Find where the given text appears and provide that cell's center as [X, Y] coordinate. 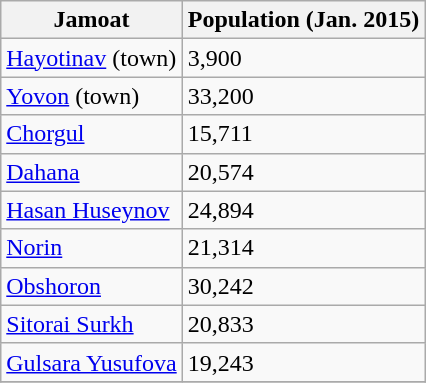
Sitorai Surkh [92, 324]
Yovon (town) [92, 96]
Norin [92, 248]
Hayotinav (town) [92, 58]
33,200 [303, 96]
19,243 [303, 362]
24,894 [303, 210]
20,574 [303, 172]
30,242 [303, 286]
3,900 [303, 58]
20,833 [303, 324]
Jamoat [92, 20]
Gulsara Yusufova [92, 362]
Dahana [92, 172]
Chorgul [92, 134]
15,711 [303, 134]
21,314 [303, 248]
Obshoron [92, 286]
Hasan Huseynov [92, 210]
Population (Jan. 2015) [303, 20]
